Return the [x, y] coordinate for the center point of the cell that contains the specified text.  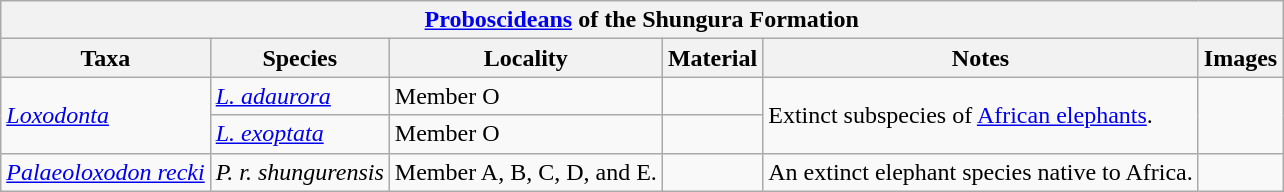
Images [1240, 58]
P. r. shungurensis [300, 172]
L. adaurora [300, 96]
Taxa [106, 58]
L. exoptata [300, 134]
Locality [526, 58]
Species [300, 58]
Loxodonta [106, 115]
Palaeoloxodon recki [106, 172]
Material [712, 58]
Notes [981, 58]
An extinct elephant species native to Africa. [981, 172]
Proboscideans of the Shungura Formation [642, 20]
Member A, B, C, D, and E. [526, 172]
Extinct subspecies of African elephants. [981, 115]
